Pinpoint the cell where the given text exists, returning its [x, y] midpoint coordinate. 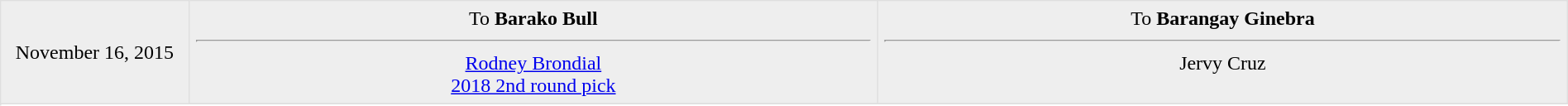
To Barangay GinebraJervy Cruz [1223, 52]
To Barako Bull Rodney Brondial2018 2nd round pick [533, 52]
November 16, 2015 [94, 52]
